For the text-containing cell, return its midpoint in [x, y] coordinate format. 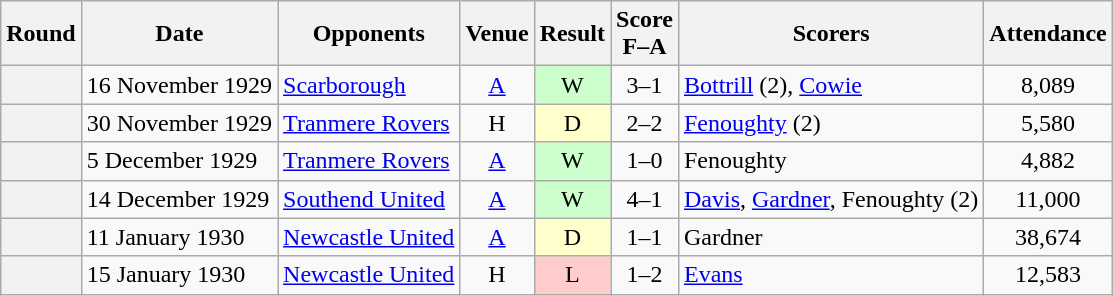
Gardner [830, 237]
Bottrill (2), Cowie [830, 85]
12,583 [1048, 275]
Attendance [1048, 34]
14 December 1929 [179, 199]
Date [179, 34]
1–1 [644, 237]
Result [572, 34]
1–2 [644, 275]
Opponents [369, 34]
5,580 [1048, 123]
4–1 [644, 199]
3–1 [644, 85]
1–0 [644, 161]
Southend United [369, 199]
16 November 1929 [179, 85]
Scorers [830, 34]
15 January 1930 [179, 275]
Evans [830, 275]
Scarborough [369, 85]
ScoreF–A [644, 34]
Round [41, 34]
Davis, Gardner, Fenoughty (2) [830, 199]
Fenoughty (2) [830, 123]
11,000 [1048, 199]
5 December 1929 [179, 161]
11 January 1930 [179, 237]
8,089 [1048, 85]
2–2 [644, 123]
Fenoughty [830, 161]
Venue [497, 34]
4,882 [1048, 161]
30 November 1929 [179, 123]
38,674 [1048, 237]
L [572, 275]
